From the cell containing the given text, extract its center point as (x, y) coordinate. 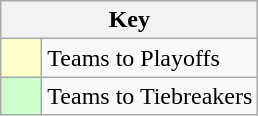
Key (130, 20)
Teams to Playoffs (150, 58)
Teams to Tiebreakers (150, 96)
